Find where the given text appears and provide that cell's center as (X, Y) coordinate. 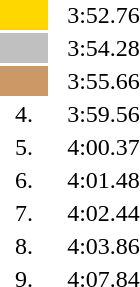
8. (24, 246)
4. (24, 114)
6. (24, 180)
7. (24, 213)
5. (24, 147)
